Search for the cell housing the specified text and yield its (X, Y) center coordinate. 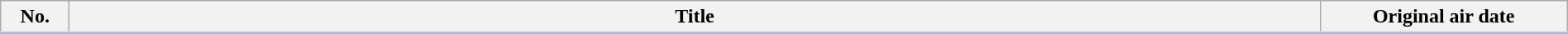
No. (35, 17)
Original air date (1444, 17)
Title (695, 17)
